Identify which cell holds the provided text, then report its [X, Y] central coordinate. 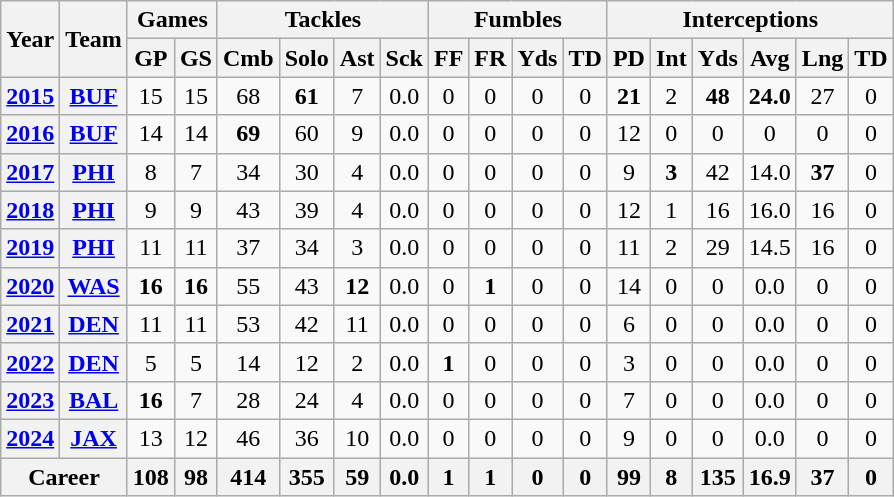
Tackles [322, 20]
Interceptions [750, 20]
46 [248, 438]
53 [248, 324]
Ast [357, 58]
2016 [30, 134]
Fumbles [518, 20]
13 [150, 438]
28 [248, 400]
414 [248, 477]
14.0 [770, 172]
2015 [30, 96]
Year [30, 39]
39 [306, 210]
68 [248, 96]
Team [94, 39]
WAS [94, 286]
61 [306, 96]
24 [306, 400]
FR [490, 58]
135 [718, 477]
10 [357, 438]
48 [718, 96]
108 [150, 477]
2018 [30, 210]
36 [306, 438]
Sck [404, 58]
Solo [306, 58]
Int [671, 58]
FF [448, 58]
69 [248, 134]
2019 [30, 248]
Career [64, 477]
16.0 [770, 210]
Games [172, 20]
14.5 [770, 248]
Lng [822, 58]
21 [628, 96]
355 [306, 477]
60 [306, 134]
PD [628, 58]
2017 [30, 172]
JAX [94, 438]
Avg [770, 58]
2022 [30, 362]
GP [150, 58]
2024 [30, 438]
29 [718, 248]
GS [196, 58]
55 [248, 286]
59 [357, 477]
24.0 [770, 96]
2020 [30, 286]
6 [628, 324]
2021 [30, 324]
BAL [94, 400]
30 [306, 172]
Cmb [248, 58]
2023 [30, 400]
99 [628, 477]
16.9 [770, 477]
27 [822, 96]
98 [196, 477]
